Output the (X, Y) coordinate of the center of the cell containing the given text.  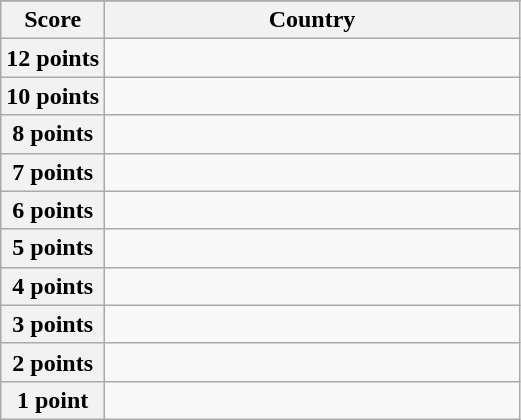
6 points (53, 210)
Country (312, 20)
3 points (53, 324)
7 points (53, 172)
12 points (53, 58)
10 points (53, 96)
1 point (53, 400)
5 points (53, 248)
4 points (53, 286)
2 points (53, 362)
8 points (53, 134)
Score (53, 20)
